Provide the (X, Y) coordinate of the cell's center where the given text is located.  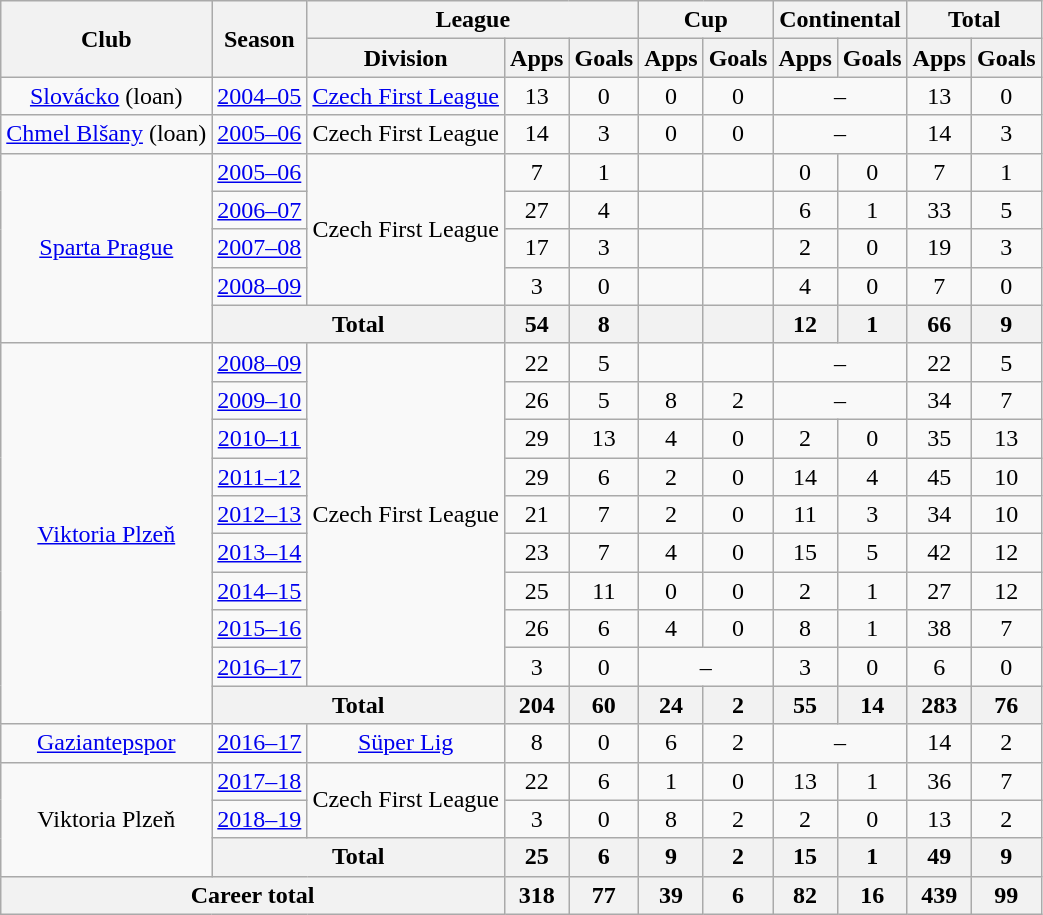
17 (537, 248)
Chmel Blšany (loan) (106, 134)
16 (872, 895)
19 (939, 248)
21 (537, 515)
2013–14 (260, 553)
55 (805, 705)
76 (1006, 705)
39 (671, 895)
24 (671, 705)
2007–08 (260, 248)
Club (106, 39)
38 (939, 629)
99 (1006, 895)
2006–07 (260, 210)
Career total (253, 895)
Continental (840, 20)
Slovácko (loan) (106, 96)
439 (939, 895)
Gaziantepspor (106, 743)
2012–13 (260, 515)
2014–15 (260, 591)
Division (406, 58)
Season (260, 39)
77 (604, 895)
Süper Lig (406, 743)
2015–16 (260, 629)
45 (939, 477)
36 (939, 781)
33 (939, 210)
2011–12 (260, 477)
23 (537, 553)
Sparta Prague (106, 248)
Cup (706, 20)
204 (537, 705)
2009–10 (260, 400)
League (473, 20)
2010–11 (260, 438)
82 (805, 895)
283 (939, 705)
49 (939, 857)
66 (939, 324)
35 (939, 438)
2004–05 (260, 96)
2018–19 (260, 819)
54 (537, 324)
2017–18 (260, 781)
318 (537, 895)
60 (604, 705)
42 (939, 553)
